Return the (X, Y) coordinate for the center point of the cell that contains the specified text.  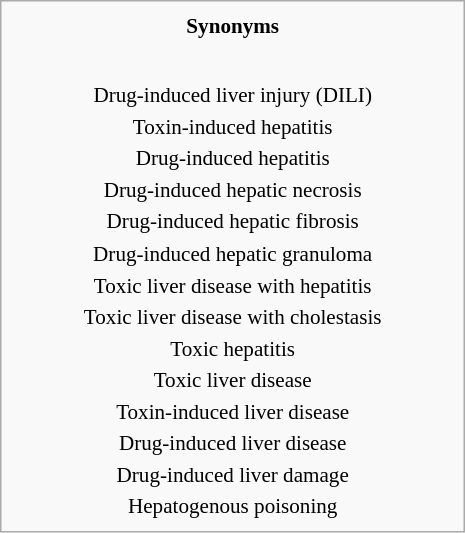
Synonyms (232, 26)
